Determine the (x, y) coordinate at the center of the cell enclosing the given text.  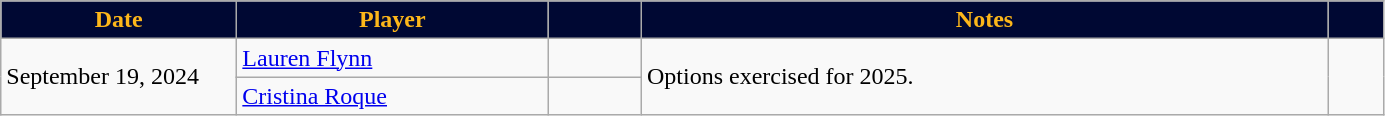
Date (119, 20)
Notes (984, 20)
Cristina Roque (392, 96)
Player (392, 20)
Options exercised for 2025. (984, 77)
Lauren Flynn (392, 58)
September 19, 2024 (119, 77)
